Provide the [X, Y] coordinate of the cell's center where the given text is located.  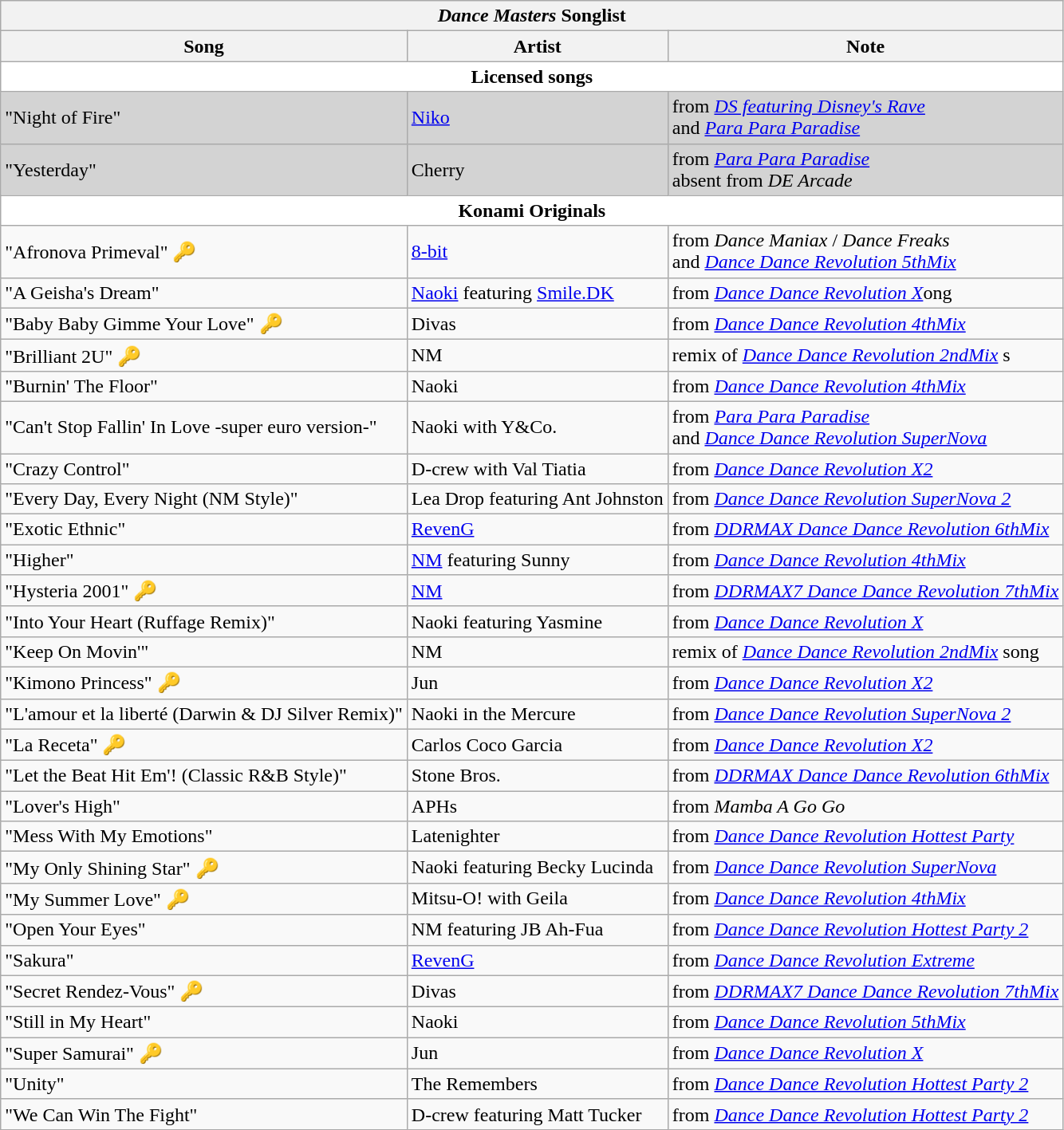
Naoki featuring Becky Lucinda [538, 868]
Note [865, 46]
from Mamba A Go Go [865, 806]
"Mess With My Emotions" [204, 837]
Mitsu-O! with Geila [538, 899]
Naoki in the Mercure [538, 714]
"Yesterday" [204, 169]
The Remembers [538, 1084]
Latenighter [538, 837]
"Kimono Princess" 🔑 [204, 683]
NM featuring Sunny [538, 560]
"We Can Win The Fight" [204, 1114]
"My Only Shining Star" 🔑 [204, 868]
"Higher" [204, 560]
"Open Your Eyes" [204, 930]
Artist [538, 46]
"Keep On Movin'" [204, 652]
Naoki featuring Yasmine [538, 621]
Licensed songs [532, 77]
remix of Dance Dance Revolution 2ndMix song [865, 652]
"Into Your Heart (Ruffage Remix)" [204, 621]
"Every Day, Every Night (NM Style)" [204, 499]
from Dance Maniax / Dance Freaks and Dance Dance Revolution 5thMix [865, 252]
D-crew featuring Matt Tucker [538, 1114]
Song [204, 46]
"Unity" [204, 1084]
"A Geisha's Dream" [204, 293]
D-crew with Val Tiatia [538, 468]
"Night of Fire" [204, 118]
Konami Originals [532, 211]
Stone Bros. [538, 776]
"Exotic Ethnic" [204, 530]
"Baby Baby Gimme Your Love" 🔑 [204, 324]
APHs [538, 806]
"Crazy Control" [204, 468]
"Super Samurai" 🔑 [204, 1053]
from Dance Dance Revolution Hottest Party [865, 837]
from Para Para Paradiseand Dance Dance Revolution SuperNova [865, 427]
"La Receta" 🔑 [204, 745]
from Dance Dance Revolution SuperNova [865, 868]
NM featuring JB Ah-Fua [538, 930]
"Sakura" [204, 960]
Lea Drop featuring Ant Johnston [538, 499]
"Burnin' The Floor" [204, 386]
"Secret Rendez-Vous" 🔑 [204, 991]
from Dance Dance Revolution Xong [865, 293]
Naoki featuring Smile.DK [538, 293]
Niko [538, 118]
Dance Masters Songlist [532, 16]
Carlos Coco Garcia [538, 745]
remix of Dance Dance Revolution 2ndMix s [865, 356]
Cherry [538, 169]
"Can't Stop Fallin' In Love -super euro version-" [204, 427]
"Brilliant 2U" 🔑 [204, 356]
from Dance Dance Revolution 5thMix [865, 1022]
Naoki with Y&Co. [538, 427]
from DS featuring Disney's Raveand Para Para Paradise [865, 118]
"Lover's High" [204, 806]
"Still in My Heart" [204, 1022]
"Let the Beat Hit Em'! (Classic R&B Style)" [204, 776]
from Para Para Paradiseabsent from DE Arcade [865, 169]
8-bit [538, 252]
"Hysteria 2001" 🔑 [204, 591]
"L'amour et la liberté (Darwin & DJ Silver Remix)" [204, 714]
"Afronova Primeval" 🔑 [204, 252]
from Dance Dance Revolution Extreme [865, 960]
"My Summer Love" 🔑 [204, 899]
